Output the (x, y) coordinate of the center of the cell containing the given text.  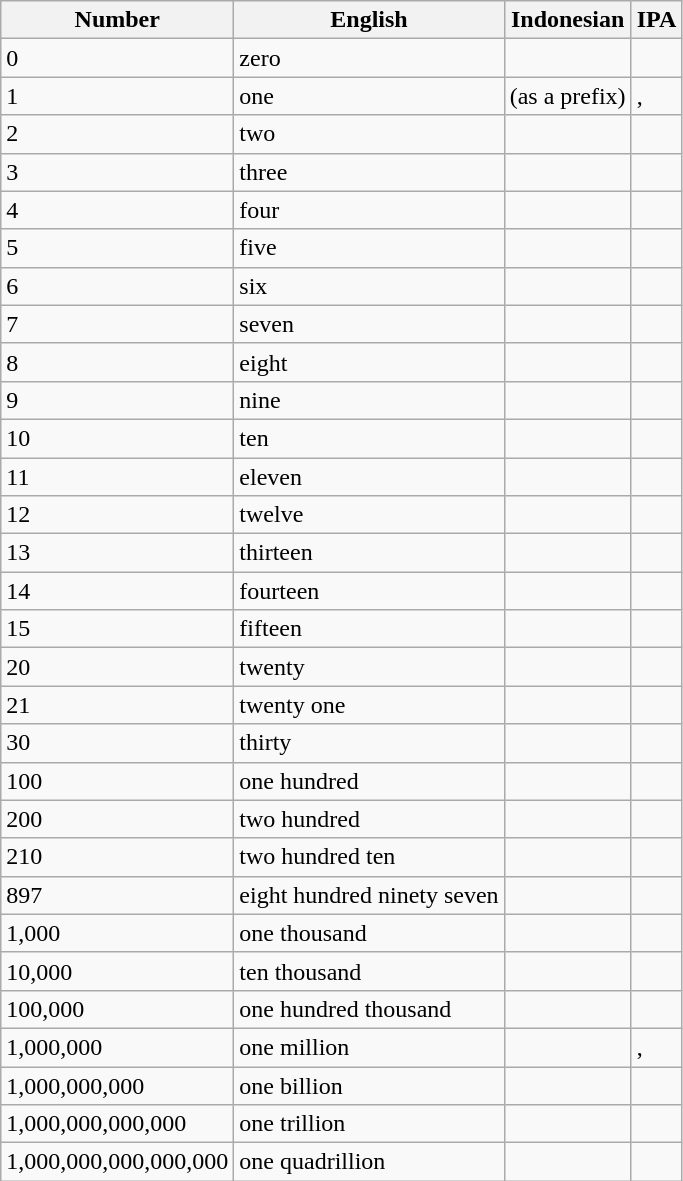
15 (118, 629)
one billion (369, 1085)
10,000 (118, 971)
11 (118, 477)
one trillion (369, 1124)
thirteen (369, 553)
9 (118, 400)
Number (118, 20)
nine (369, 400)
two (369, 134)
1 (118, 96)
four (369, 210)
20 (118, 667)
eleven (369, 477)
30 (118, 743)
twelve (369, 515)
two hundred (369, 819)
seven (369, 324)
(as a prefix) (568, 96)
fourteen (369, 591)
one (369, 96)
thirty (369, 743)
Indonesian (568, 20)
ten thousand (369, 971)
14 (118, 591)
897 (118, 895)
twenty (369, 667)
200 (118, 819)
1,000 (118, 933)
three (369, 172)
5 (118, 248)
six (369, 286)
one thousand (369, 933)
one hundred thousand (369, 1009)
1,000,000,000,000 (118, 1124)
1,000,000,000 (118, 1085)
6 (118, 286)
1,000,000,000,000,000 (118, 1162)
ten (369, 438)
two hundred ten (369, 857)
2 (118, 134)
five (369, 248)
twenty one (369, 705)
21 (118, 705)
eight hundred ninety seven (369, 895)
210 (118, 857)
10 (118, 438)
fifteen (369, 629)
1,000,000 (118, 1047)
13 (118, 553)
zero (369, 58)
3 (118, 172)
IPA (656, 20)
7 (118, 324)
100,000 (118, 1009)
one million (369, 1047)
one hundred (369, 781)
0 (118, 58)
eight (369, 362)
12 (118, 515)
one quadrillion (369, 1162)
8 (118, 362)
100 (118, 781)
4 (118, 210)
English (369, 20)
